Detect which cell encompasses the target text, then output its (X, Y) center coordinate. 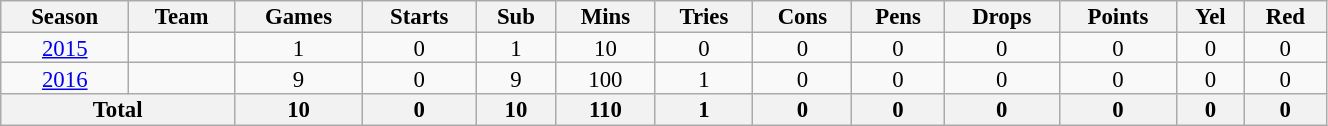
Drops (1002, 16)
Games (299, 16)
100 (606, 78)
Tries (704, 16)
2015 (65, 48)
Mins (606, 16)
Total (118, 110)
Points (1118, 16)
Team (182, 16)
Sub (516, 16)
Starts (420, 16)
Pens (898, 16)
2016 (65, 78)
Yel (1211, 16)
Season (65, 16)
Red (1285, 16)
110 (606, 110)
Cons (802, 16)
